From the cell containing the given text, extract its center point as (X, Y) coordinate. 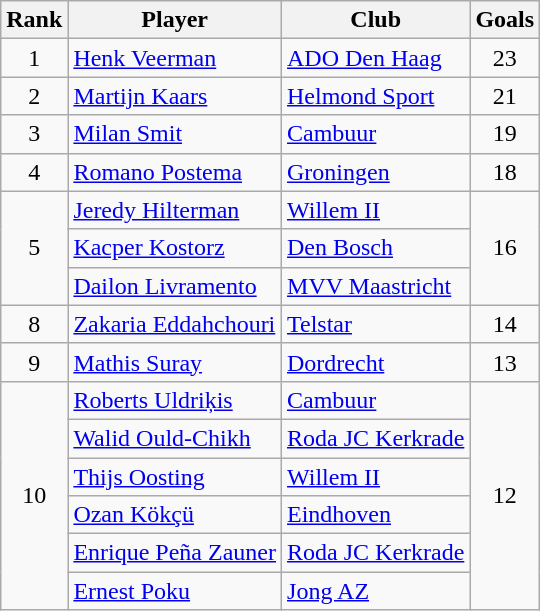
Enrique Peña Zauner (175, 553)
10 (34, 495)
Den Bosch (376, 248)
Groningen (376, 172)
3 (34, 134)
Ozan Kökçü (175, 515)
Kacper Kostorz (175, 248)
MVV Maastricht (376, 286)
16 (505, 248)
Ernest Poku (175, 591)
4 (34, 172)
Henk Veerman (175, 58)
8 (34, 324)
Martijn Kaars (175, 96)
1 (34, 58)
Goals (505, 20)
Roberts Uldriķis (175, 400)
Mathis Suray (175, 362)
2 (34, 96)
23 (505, 58)
21 (505, 96)
Milan Smit (175, 134)
ADO Den Haag (376, 58)
Dordrecht (376, 362)
Jong AZ (376, 591)
Eindhoven (376, 515)
Thijs Oosting (175, 477)
Romano Postema (175, 172)
9 (34, 362)
14 (505, 324)
19 (505, 134)
Walid Ould-Chikh (175, 438)
Rank (34, 20)
13 (505, 362)
Telstar (376, 324)
12 (505, 495)
5 (34, 248)
18 (505, 172)
Club (376, 20)
Jeredy Hilterman (175, 210)
Dailon Livramento (175, 286)
Player (175, 20)
Zakaria Eddahchouri (175, 324)
Helmond Sport (376, 96)
